Pinpoint the cell where the given text exists, returning its [X, Y] midpoint coordinate. 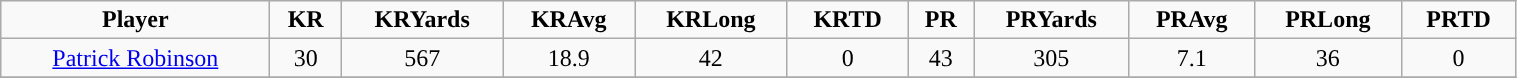
30 [306, 58]
KRAvg [569, 20]
PRYards [1052, 20]
43 [940, 58]
KR [306, 20]
305 [1052, 58]
PRTD [1458, 20]
PR [940, 20]
PRLong [1328, 20]
18.9 [569, 58]
7.1 [1192, 58]
36 [1328, 58]
42 [712, 58]
PRAvg [1192, 20]
KRLong [712, 20]
Patrick Robinson [136, 58]
Player [136, 20]
KRYards [422, 20]
KRTD [848, 20]
567 [422, 58]
